Determine the [X, Y] coordinate at the center of the cell enclosing the given text.  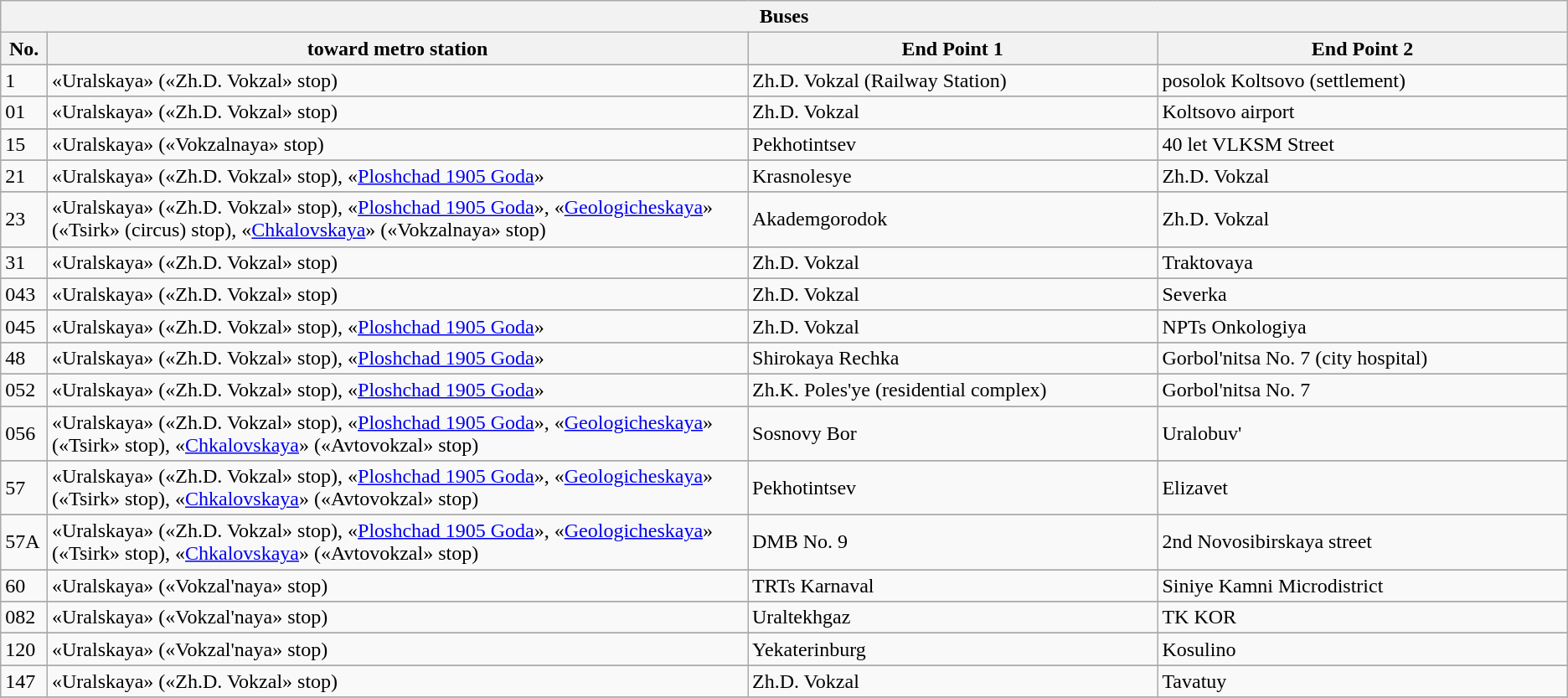
01 [24, 112]
Gorbol'nitsa No. 7 (city hospital) [1362, 358]
2nd Novosibirskaya street [1362, 543]
120 [24, 649]
TRTs Karnaval [952, 586]
57 [24, 488]
NPTs Onkologiya [1362, 326]
Shirokaya Rechka [952, 358]
57А [24, 543]
DMB No. 9 [952, 543]
Kosulino [1362, 649]
posolok Koltsovo (settlement) [1362, 80]
043 [24, 294]
Krasnolesye [952, 176]
«Uralskaya» («Vokzalnaya» stop) [398, 144]
052 [24, 390]
Elizavet [1362, 488]
Buses [784, 17]
60 [24, 586]
No. [24, 49]
End Point 2 [1362, 49]
Koltsovo airport [1362, 112]
TK KOR [1362, 618]
«Uralskaya» («Zh.D. Vokzal» stop), «Ploshchad 1905 Goda», «Geologicheskaya» («Tsirk» (circus) stop), «Chkalovskaya» («Vokzalnaya» stop) [398, 220]
Uralobuv' [1362, 432]
045 [24, 326]
Traktovaya [1362, 262]
End Point 1 [952, 49]
1 [24, 80]
15 [24, 144]
21 [24, 176]
Gorbol'nitsa No. 7 [1362, 390]
Akademgorodok [952, 220]
31 [24, 262]
Siniye Kamni Microdistrict [1362, 586]
082 [24, 618]
Uraltekhgaz [952, 618]
Yekaterinburg [952, 649]
toward metro station [398, 49]
Zh.D. Vokzal (Railway Station) [952, 80]
147 [24, 681]
Tavatuy [1362, 681]
48 [24, 358]
Sosnovy Bor [952, 432]
23 [24, 220]
Zh.K. Poles'ye (residential complex) [952, 390]
056 [24, 432]
Severka [1362, 294]
40 let VLKSM Street [1362, 144]
